Extract the [X, Y] coordinate from the center of the cell holding the provided text.  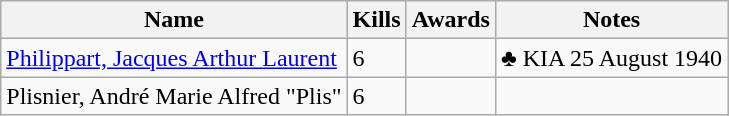
Awards [450, 20]
♣ KIA 25 August 1940 [611, 58]
Notes [611, 20]
Plisnier, André Marie Alfred "Plis" [174, 96]
Name [174, 20]
Philippart, Jacques Arthur Laurent [174, 58]
Kills [376, 20]
